Provide the (X, Y) coordinate of the cell's center where the given text is located.  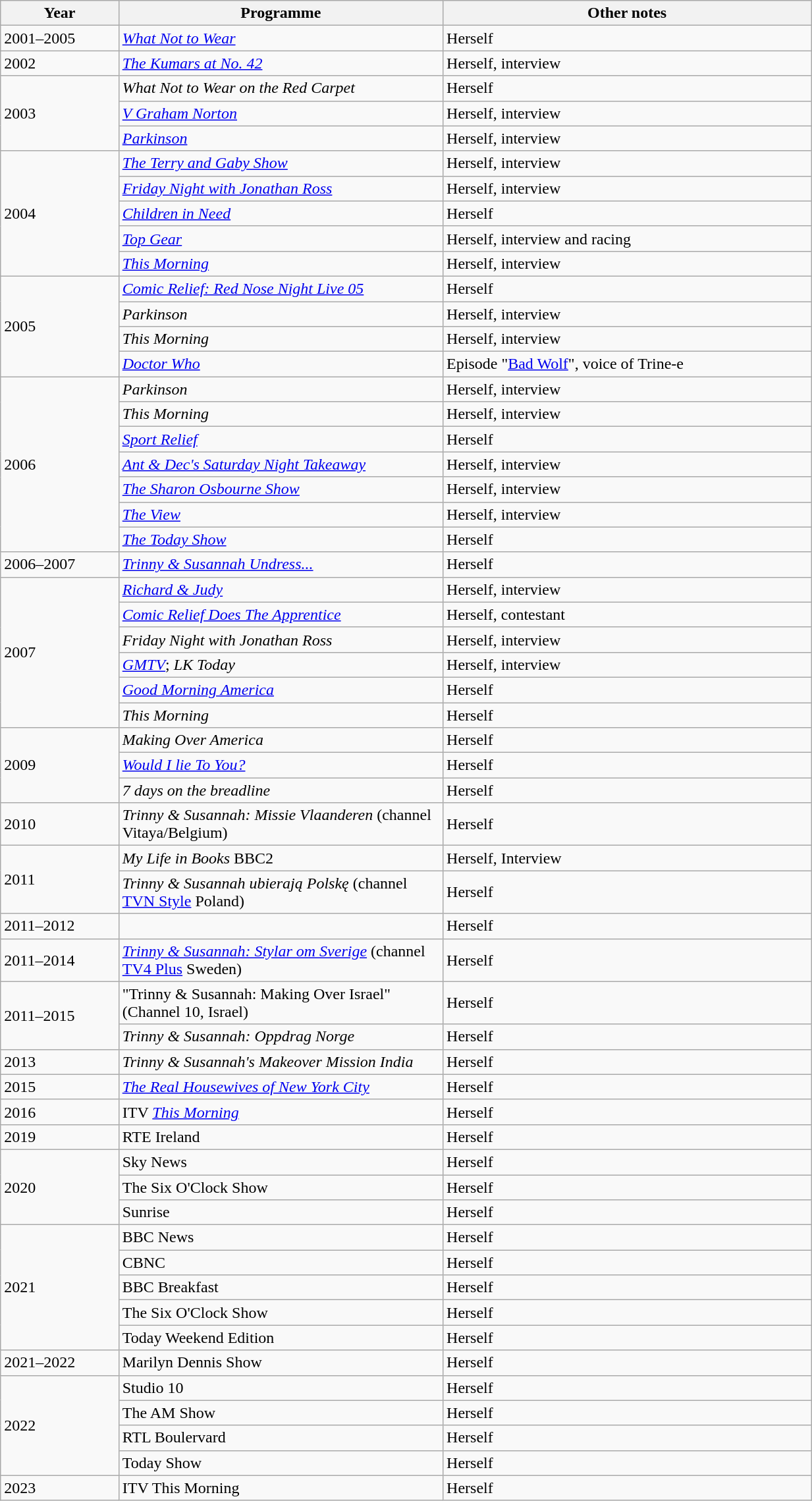
2011–2012 (59, 926)
2005 (59, 326)
Making Over America (281, 740)
2001–2005 (59, 38)
Episode "Bad Wolf", voice of Trine-e (627, 364)
What Not to Wear (281, 38)
Sunrise (281, 1213)
Herself, Interview (627, 858)
Studio 10 (281, 1388)
Doctor Who (281, 364)
2009 (59, 765)
Sport Relief (281, 439)
2010 (59, 825)
Would I lie To You? (281, 765)
Herself, interview and racing (627, 238)
2002 (59, 63)
2003 (59, 113)
The Today Show (281, 539)
Good Morning America (281, 690)
Sky News (281, 1162)
2019 (59, 1137)
RTE Ireland (281, 1137)
Trinny & Susannah's Makeover Mission India (281, 1062)
2011–2015 (59, 1016)
The View (281, 514)
Top Gear (281, 238)
2006–2007 (59, 564)
2011 (59, 880)
BBC News (281, 1238)
Trinny & Susannah: Oppdrag Norge (281, 1037)
CBNC (281, 1263)
2022 (59, 1425)
2011–2014 (59, 960)
The Real Housewives of New York City (281, 1087)
2007 (59, 652)
Herself, contestant (627, 614)
Programme (281, 13)
2013 (59, 1062)
The Kumars at No. 42 (281, 63)
7 days on the breadline (281, 790)
RTL Boulervard (281, 1438)
Richard & Judy (281, 589)
V Graham Norton (281, 113)
BBC Breakfast (281, 1288)
Trinny & Susannah ubierają Polskę (channel TVN Style Poland) (281, 892)
The AM Show (281, 1413)
2006 (59, 464)
2004 (59, 213)
Ant & Dec's Saturday Night Takeaway (281, 464)
What Not to Wear on the Red Carpet (281, 88)
The Terry and Gaby Show (281, 163)
2021–2022 (59, 1363)
Trinny & Susannah: Stylar om Sverige (channel TV4 Plus Sweden) (281, 960)
Trinny & Susannah: Missie Vlaanderen (channel Vitaya/Belgium) (281, 825)
Comic Relief: Red Nose Night Live 05 (281, 288)
2015 (59, 1087)
Trinny & Susannah Undress... (281, 564)
2023 (59, 1488)
Today Show (281, 1463)
Today Weekend Edition (281, 1338)
Children in Need (281, 213)
"Trinny & Susannah: Making Over Israel" (Channel 10, Israel) (281, 1002)
My Life in Books BBC2 (281, 858)
Marilyn Dennis Show (281, 1363)
Year (59, 13)
The Sharon Osbourne Show (281, 489)
GMTV; LK Today (281, 665)
2016 (59, 1112)
2020 (59, 1187)
Other notes (627, 13)
Comic Relief Does The Apprentice (281, 614)
2021 (59, 1288)
